Locate the cell with the specified text and output its [X, Y] center coordinate. 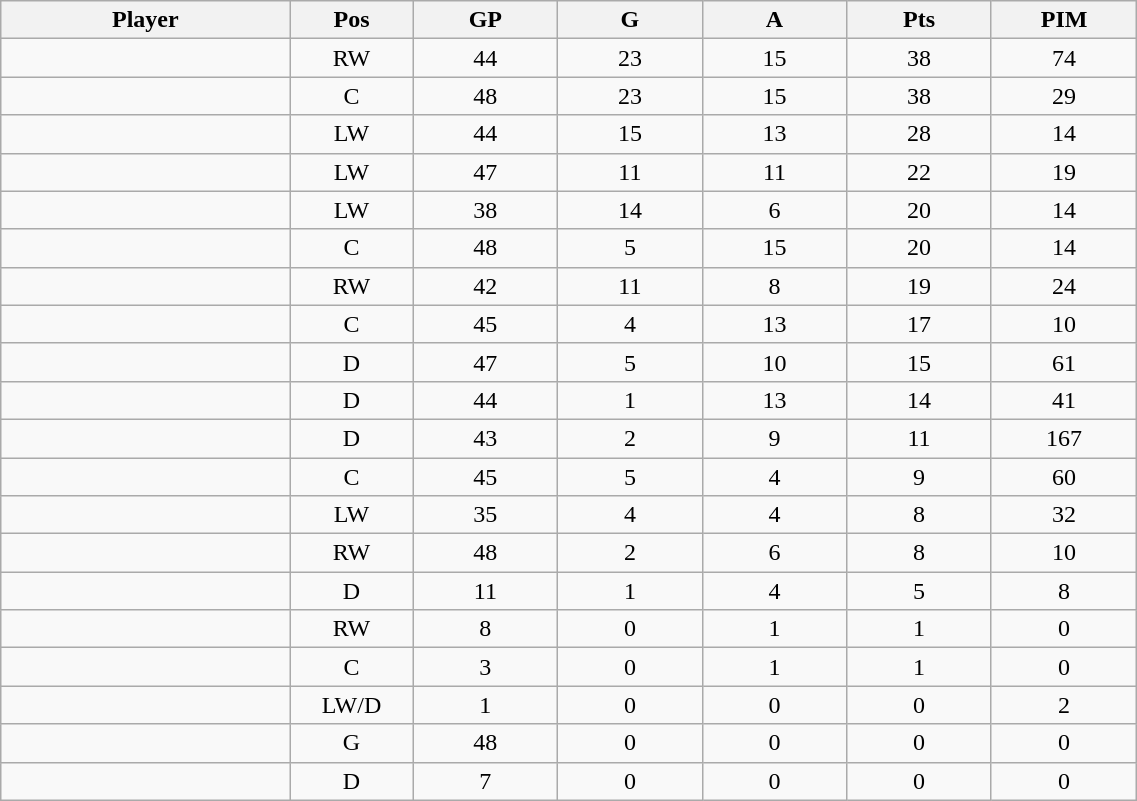
32 [1064, 515]
24 [1064, 286]
60 [1064, 477]
29 [1064, 96]
22 [920, 172]
17 [920, 324]
Pos [352, 20]
Pts [920, 20]
167 [1064, 438]
LW/D [352, 705]
41 [1064, 400]
3 [486, 667]
7 [486, 781]
61 [1064, 362]
PIM [1064, 20]
35 [486, 515]
74 [1064, 58]
GP [486, 20]
A [774, 20]
43 [486, 438]
42 [486, 286]
28 [920, 134]
Player [146, 20]
